Return (X, Y) of the center of cell containing provided text 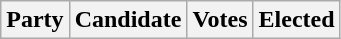
Party (35, 20)
Votes (220, 20)
Candidate (128, 20)
Elected (296, 20)
